From the cell containing the given text, extract its center point as [x, y] coordinate. 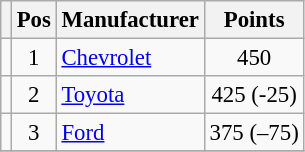
Toyota [130, 95]
Chevrolet [130, 58]
Pos [34, 20]
Points [254, 20]
Ford [130, 133]
375 (–75) [254, 133]
425 (-25) [254, 95]
Manufacturer [130, 20]
1 [34, 58]
3 [34, 133]
450 [254, 58]
2 [34, 95]
